Determine the [x, y] coordinate at the center of the cell enclosing the given text.  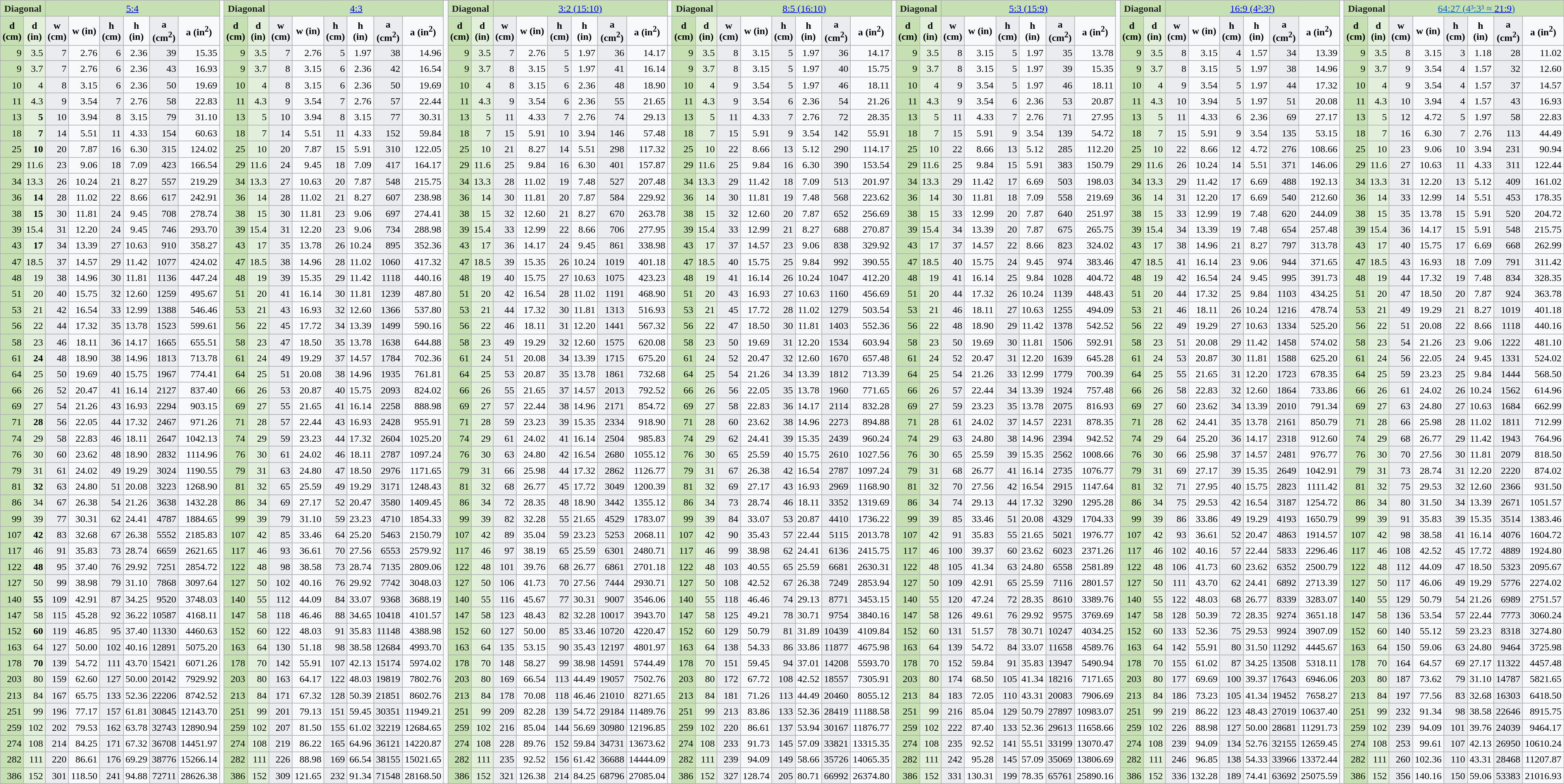
181 [729, 695]
5463 [388, 535]
290 [836, 149]
18557 [836, 679]
2415.75 [871, 551]
7305.91 [871, 679]
3907.09 [1319, 631]
15021.65 [423, 760]
251.97 [1095, 214]
2334 [612, 422]
995 [1285, 278]
447.24 [199, 278]
1027.56 [871, 454]
5253 [612, 535]
1604.72 [1543, 535]
1670 [836, 358]
46.85 [84, 631]
1783.07 [647, 519]
912.60 [1319, 438]
2220 [1508, 471]
9274 [1285, 615]
74.41 [1257, 776]
5115 [836, 535]
5821.65 [1543, 679]
1366 [388, 310]
2823 [1285, 487]
197 [1401, 695]
274.41 [423, 214]
20460 [836, 695]
2610 [836, 454]
4460.63 [199, 631]
16:9 (4²:3²) [1252, 9]
178.35 [1543, 197]
153.54 [871, 165]
3024 [164, 471]
10610.24 [1543, 744]
955.91 [423, 422]
71.26 [756, 695]
2150.79 [423, 535]
174 [953, 679]
1060 [388, 262]
212.60 [1319, 197]
68.50 [980, 679]
270.87 [871, 230]
4993.70 [423, 647]
1811 [1508, 422]
1076.77 [1095, 471]
2371.26 [1095, 551]
1884.65 [199, 519]
4863 [1285, 535]
5:4 [132, 9]
1.18 [1480, 53]
356 [1401, 776]
542.52 [1095, 326]
63692 [1285, 776]
14451.97 [199, 744]
944 [1285, 262]
644.88 [423, 342]
700.39 [1095, 374]
614.96 [1543, 390]
401 [612, 165]
12659.45 [1319, 744]
71548 [388, 776]
546.46 [199, 310]
64.57 [1428, 663]
2504 [612, 438]
10637.40 [1319, 711]
309 [281, 776]
25075.59 [1319, 776]
253 [1401, 744]
229.92 [647, 197]
118.50 [84, 776]
1075 [612, 278]
1047 [836, 278]
417.32 [423, 262]
503.54 [871, 310]
80.71 [808, 776]
1191 [612, 294]
246 [1177, 760]
329.92 [871, 246]
189 [1232, 776]
35.04 [532, 535]
974 [1060, 262]
157 [111, 711]
409 [1508, 181]
67.72 [756, 679]
383.46 [1095, 262]
7929.92 [199, 679]
77.56 [1428, 695]
9520 [164, 599]
838 [836, 246]
37.01 [808, 663]
363.78 [1543, 294]
277.95 [647, 230]
222 [953, 728]
6659 [164, 551]
4:3 [356, 9]
487.80 [423, 294]
850.79 [1319, 422]
2930.71 [647, 583]
298 [612, 149]
9464.17 [1543, 728]
3748.03 [199, 599]
219.29 [199, 181]
8:5 (16:10) [804, 9]
1279 [836, 310]
4889 [1508, 551]
4109.84 [871, 631]
4457.48 [1543, 663]
32743 [164, 728]
1319.69 [871, 503]
456.69 [871, 294]
14444.09 [647, 760]
3725.98 [1543, 647]
6946.06 [1319, 679]
13508 [1285, 663]
7249 [836, 583]
3638 [164, 503]
22206 [164, 695]
30845 [164, 711]
29184 [612, 711]
4034.25 [1095, 631]
73.62 [1428, 679]
1334 [1285, 326]
2428 [388, 422]
11330 [164, 631]
1378 [1060, 326]
13372.44 [1319, 760]
1111.42 [1319, 487]
12891 [164, 647]
4710 [388, 519]
4220.47 [647, 631]
14787 [1508, 679]
1136 [164, 278]
8771 [836, 599]
3688.19 [423, 599]
313.78 [1319, 246]
1458 [1285, 342]
78.35 [1033, 776]
103 [729, 567]
1295.28 [1095, 503]
2185.83 [199, 535]
1684 [1508, 406]
2801.57 [1095, 583]
1160 [836, 294]
481.10 [1543, 342]
2713.39 [1319, 583]
1575 [612, 342]
675 [1060, 230]
652 [836, 214]
713.39 [871, 374]
584 [612, 197]
244.09 [1319, 214]
2114 [836, 406]
910 [164, 246]
1403 [836, 326]
33966 [1285, 760]
423 [164, 165]
202 [57, 728]
3290 [1060, 503]
942.52 [1095, 438]
404.72 [1095, 278]
520 [1508, 214]
2751.57 [1543, 599]
2630.31 [871, 567]
94 [784, 663]
134 [1232, 744]
4445.67 [1319, 647]
552.36 [871, 326]
2809.06 [423, 567]
2579.92 [423, 551]
26950 [1508, 744]
3283.07 [1319, 599]
5593.70 [871, 663]
256.69 [871, 214]
8915.75 [1543, 711]
1650.79 [1319, 519]
3943.70 [647, 615]
149 [784, 760]
2318 [1285, 438]
1864 [1285, 390]
327 [729, 776]
391.73 [1319, 278]
5:3 (15:9) [1029, 9]
63.78 [136, 728]
65.75 [84, 695]
823 [1060, 246]
328.35 [1543, 278]
83.86 [756, 711]
746 [164, 230]
116 [505, 599]
2976 [388, 471]
238.98 [423, 197]
1704.33 [1095, 519]
1042.13 [199, 438]
3389.76 [1095, 599]
49.61 [980, 615]
61.42 [584, 760]
1812 [836, 374]
3274.80 [1543, 631]
494.09 [1095, 310]
3651.18 [1319, 615]
122.05 [423, 149]
3580 [388, 503]
228 [505, 744]
30351 [388, 711]
13806.69 [1095, 760]
1259 [164, 294]
412.20 [871, 278]
242 [953, 760]
1051.57 [1543, 503]
874.02 [1543, 471]
2649 [1285, 471]
6553 [388, 551]
311.42 [1543, 262]
976.77 [1319, 454]
2231 [1060, 422]
894.88 [871, 422]
32219 [388, 728]
12196.85 [647, 728]
2013 [612, 390]
1588 [1285, 358]
9464 [1508, 647]
1736.22 [871, 519]
352.36 [423, 246]
6861 [612, 567]
89 [505, 535]
1441 [612, 326]
712.99 [1543, 422]
1077 [164, 262]
468.90 [647, 294]
7773 [1508, 615]
1924 [1060, 390]
2079 [1508, 454]
156 [559, 760]
17643 [1285, 679]
6681 [836, 567]
205 [784, 776]
18216 [1060, 679]
167 [57, 695]
2095.67 [1543, 567]
2294 [164, 406]
6418.50 [1543, 695]
201 [281, 711]
257.48 [1319, 230]
1028 [1060, 278]
448.43 [1095, 294]
21016.93 [1543, 776]
527 [612, 181]
77.17 [84, 711]
861 [612, 246]
68796 [612, 776]
516.93 [647, 310]
10587 [164, 615]
1331 [1508, 358]
45.67 [532, 599]
1715 [612, 358]
301 [57, 776]
3187 [1285, 503]
11876.77 [871, 728]
2680 [612, 454]
7742 [388, 583]
895 [388, 246]
3840.16 [871, 615]
1976.77 [1095, 535]
11322 [1508, 663]
4076 [1508, 535]
3546.06 [647, 599]
10983.07 [1095, 711]
7444 [612, 583]
51.57 [980, 631]
144 [559, 728]
10439 [836, 631]
61.81 [136, 711]
8055.12 [871, 695]
5552 [164, 535]
713.78 [199, 358]
3:2 (15:10) [581, 9]
1216 [1285, 310]
816.93 [1095, 406]
645.28 [1095, 358]
1126.77 [647, 471]
60.63 [199, 133]
207.48 [647, 181]
3442 [612, 503]
4388.98 [423, 631]
7802.76 [423, 679]
599.61 [199, 326]
4801.97 [647, 647]
137 [784, 728]
28468 [1508, 760]
1506 [1060, 342]
28419 [836, 711]
670 [612, 214]
146 [612, 133]
310 [388, 149]
15421 [164, 663]
81.50 [308, 728]
114.17 [871, 149]
27085.04 [647, 776]
1008.66 [1095, 454]
1432.28 [199, 503]
38155 [388, 760]
4589.76 [1095, 647]
198.03 [1095, 181]
5490.94 [1095, 663]
818.50 [1543, 454]
172 [729, 679]
262.99 [1543, 246]
132.28 [1204, 776]
557 [164, 181]
88 [336, 615]
3097.64 [199, 583]
1168.90 [871, 487]
10418 [388, 615]
2366 [1508, 487]
697 [388, 214]
15266.14 [199, 760]
130.31 [980, 776]
115 [57, 615]
568.50 [1543, 374]
960.24 [871, 438]
62.60 [84, 679]
165 [336, 744]
668 [1508, 246]
761.81 [423, 374]
19452 [1285, 695]
424.02 [199, 262]
223.62 [871, 197]
1444 [1508, 374]
55.12 [1428, 631]
2161 [1285, 422]
7906.69 [1095, 695]
2127 [164, 390]
1255 [1060, 310]
8339 [1285, 599]
4787 [164, 519]
824.02 [423, 390]
774.41 [199, 374]
1935 [388, 374]
12197 [612, 647]
2258 [388, 406]
1388 [164, 310]
183 [953, 695]
1222 [1508, 342]
2274.02 [1543, 583]
27897 [1060, 711]
1639 [1060, 358]
1103 [1285, 294]
7135 [388, 567]
136 [1401, 615]
2604 [388, 438]
119 [57, 631]
95.28 [980, 760]
64:27 (4³:3³ ≈ 21:9) [1477, 9]
423.23 [647, 278]
11188.58 [871, 711]
53.54 [1428, 615]
1147.64 [1095, 487]
537.80 [423, 310]
6071.26 [199, 663]
1190.55 [199, 471]
5323 [1508, 567]
57.48 [647, 133]
1665 [164, 342]
233 [729, 744]
625.20 [1319, 358]
603.94 [871, 342]
592.91 [1095, 342]
733.86 [1319, 390]
764.96 [1543, 438]
567.32 [647, 326]
124.02 [199, 149]
992 [836, 262]
2480.71 [647, 551]
2832 [164, 454]
1383.46 [1543, 519]
241 [111, 776]
888.98 [423, 406]
278.74 [199, 214]
734 [388, 230]
265.75 [1095, 230]
12684.65 [423, 728]
11292 [1285, 647]
65761 [1060, 776]
1960 [836, 390]
87.40 [980, 728]
321 [505, 776]
146.06 [1319, 165]
51.18 [308, 647]
31.89 [808, 631]
540 [1285, 197]
331 [953, 776]
79.13 [308, 711]
164 [1401, 663]
2296.46 [1319, 551]
7658.27 [1319, 695]
1813 [164, 358]
5075.20 [199, 647]
9754 [836, 615]
7116 [1060, 583]
417 [388, 165]
154 [164, 133]
5021 [1060, 535]
16303 [1508, 695]
1723 [1285, 374]
187 [1401, 679]
102.36 [1428, 760]
21010 [612, 695]
140.16 [1428, 776]
11658 [1060, 647]
8610 [1060, 599]
2068.11 [647, 535]
771.65 [871, 390]
8271.65 [647, 695]
488 [1285, 181]
161.02 [1543, 181]
757.48 [1095, 390]
654 [1285, 230]
5833 [1285, 551]
675.20 [647, 358]
434.25 [1319, 294]
3171 [388, 487]
164.17 [423, 165]
6301 [612, 551]
72.05 [980, 695]
1139 [1060, 294]
192.13 [1319, 181]
2093 [388, 390]
36121 [388, 744]
7868 [164, 583]
478.74 [1319, 310]
231 [1508, 149]
2010 [1285, 406]
121.65 [308, 776]
7251 [164, 567]
126 [953, 615]
3049 [612, 487]
38776 [164, 760]
1055.12 [647, 454]
128.74 [756, 776]
1313 [612, 310]
14591 [612, 663]
28168.50 [423, 776]
12143.70 [199, 711]
11658.66 [1095, 728]
931.50 [1543, 487]
1248.43 [423, 487]
131 [953, 631]
688 [836, 230]
1943 [1508, 438]
792.52 [647, 390]
2394 [1060, 438]
620 [1285, 214]
14220.87 [423, 744]
25890.16 [1095, 776]
6558 [1060, 567]
985.83 [647, 438]
11291.73 [1319, 728]
285 [1060, 149]
196 [57, 711]
36688 [612, 760]
513 [836, 181]
8602.76 [423, 695]
28681 [1285, 728]
525.20 [1319, 326]
4410 [836, 519]
10720 [612, 631]
2854.72 [199, 567]
53383 [1508, 776]
837.40 [199, 390]
590.16 [423, 326]
6352 [1285, 567]
15174 [388, 663]
1638 [388, 342]
73.23 [1204, 695]
607 [388, 197]
3223 [164, 487]
2621.65 [199, 551]
2562 [1060, 454]
3352 [836, 503]
1254.72 [1319, 503]
662.99 [1543, 406]
13673.62 [647, 744]
5744.49 [647, 663]
878.35 [1095, 422]
2915 [1060, 487]
21851 [388, 695]
617 [164, 197]
148 [505, 663]
1861 [612, 374]
4193 [1285, 519]
3514 [1508, 519]
125 [729, 615]
26374.80 [871, 776]
1239 [388, 294]
1200.39 [647, 487]
797 [1285, 246]
8318 [1508, 631]
141 [1007, 744]
358.27 [199, 246]
82.28 [532, 711]
9007 [612, 599]
10247 [1060, 631]
159 [57, 679]
9924 [1285, 631]
2467 [164, 422]
3453.15 [871, 599]
19057 [612, 679]
288.98 [423, 230]
2735 [1060, 471]
1268.90 [199, 487]
12890.94 [199, 728]
2500.79 [1319, 567]
27019 [1285, 711]
55.51 [1033, 744]
336 [1177, 776]
64.17 [308, 679]
4101.57 [423, 615]
1914.57 [1319, 535]
2481 [1285, 454]
46.06 [1428, 583]
120 [953, 599]
90.94 [1543, 149]
162 [111, 728]
791.34 [1319, 406]
22646 [1508, 711]
1523 [164, 326]
732.68 [647, 374]
35726 [836, 760]
58.66 [808, 760]
49.21 [756, 615]
13070.47 [1095, 744]
34731 [612, 744]
708 [164, 214]
58.27 [532, 663]
40.55 [756, 567]
30980 [612, 728]
2701.18 [647, 567]
66992 [836, 776]
30167 [836, 728]
126.38 [532, 776]
854.72 [647, 406]
11148 [388, 631]
11207.87 [1543, 760]
657.48 [871, 358]
92 [111, 615]
166.54 [199, 165]
70.08 [532, 695]
24039 [1508, 728]
97 [505, 551]
1355.12 [647, 503]
390.55 [871, 262]
1025.20 [423, 438]
6023 [1060, 551]
5318.11 [1319, 663]
8742.52 [199, 695]
293.70 [199, 230]
53.94 [808, 728]
36.22 [136, 615]
558 [1060, 197]
3060.24 [1543, 615]
89.76 [532, 744]
79.53 [84, 728]
1779 [1060, 374]
35069 [1060, 760]
678.35 [1319, 374]
503 [1060, 181]
971.26 [199, 422]
924 [1508, 294]
117.32 [647, 149]
28626.38 [199, 776]
91.73 [756, 744]
390 [836, 165]
4329 [1060, 519]
33199 [1060, 744]
524.02 [1543, 358]
453 [1508, 197]
219.69 [1095, 197]
324.02 [1095, 246]
13947 [1060, 663]
201.97 [871, 181]
903.15 [199, 406]
4168.11 [199, 615]
209 [505, 711]
263.78 [647, 214]
99.61 [1428, 744]
2171 [612, 406]
2647 [164, 438]
7502.76 [647, 679]
199 [1007, 776]
4675.98 [871, 647]
9575 [1060, 615]
2862 [612, 471]
6892 [1285, 583]
568 [836, 197]
1967 [164, 374]
1114.96 [199, 454]
7171.65 [1095, 679]
1534 [836, 342]
29613 [1060, 728]
204.72 [1543, 214]
702.36 [423, 358]
2671 [1508, 503]
2439 [836, 438]
14065.35 [871, 760]
19819 [388, 679]
34.65 [361, 615]
2853.94 [871, 583]
495.67 [199, 294]
157.87 [647, 165]
2581.89 [1095, 567]
11949.21 [423, 711]
4529 [612, 519]
177 [1177, 679]
242.91 [199, 197]
36708 [164, 744]
1562 [1508, 390]
6136 [836, 551]
96.85 [1204, 760]
276 [1285, 149]
371.65 [1319, 262]
20142 [164, 679]
14208 [836, 663]
640 [1060, 214]
11877 [836, 647]
56.69 [584, 728]
5776 [1508, 583]
1042.91 [1319, 471]
832.28 [871, 406]
2969 [836, 487]
38.19 [532, 551]
1499 [388, 326]
1171.65 [423, 471]
1924.80 [1543, 551]
69.69 [1204, 679]
52.76 [1257, 744]
47.24 [980, 599]
122.44 [1543, 165]
574.02 [1319, 342]
834 [1508, 278]
791 [1508, 262]
6989 [1508, 599]
10017 [612, 615]
3 [1456, 53]
186 [1177, 695]
3048.03 [423, 583]
2273 [836, 422]
1854.33 [423, 519]
1409.45 [423, 503]
5974.02 [423, 663]
32155 [1285, 744]
207 [281, 728]
620.08 [647, 342]
3769.69 [1095, 615]
64.96 [361, 744]
13315.35 [871, 744]
94.88 [136, 776]
311 [1508, 165]
69.29 [136, 760]
33821 [836, 744]
383 [1060, 165]
108.66 [1319, 149]
1784 [388, 358]
72711 [164, 776]
12684 [388, 647]
315 [164, 149]
918.90 [647, 422]
11489.76 [647, 711]
9368 [388, 599]
130 [281, 647]
112.20 [1095, 149]
20083 [1060, 695]
45.28 [84, 615]
655.51 [199, 342]
260 [1401, 760]
706 [612, 230]
371 [1285, 165]
176 [111, 760]
338.98 [647, 246]
2075 [1060, 406]
2013.78 [871, 535]
150.79 [1095, 165]
